Pinpoint the cell where the given text exists, returning its [X, Y] midpoint coordinate. 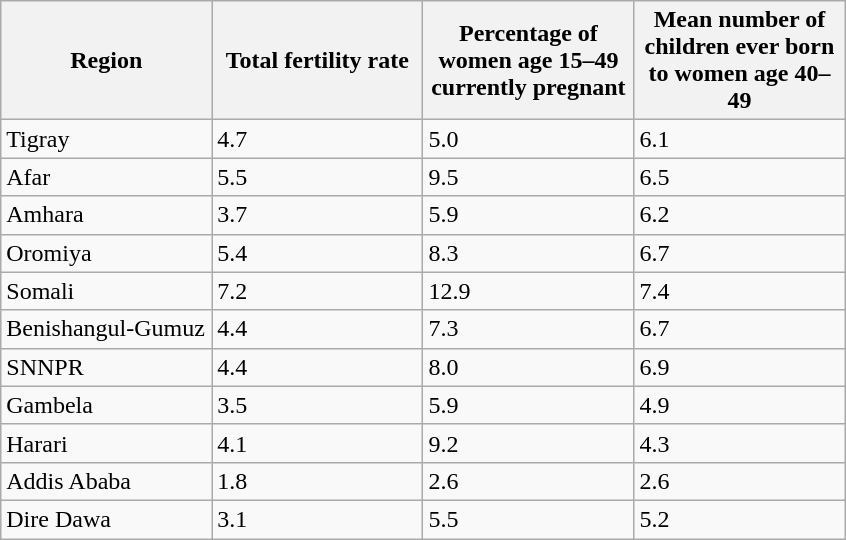
4.3 [740, 443]
Amhara [106, 215]
Afar [106, 177]
3.7 [318, 215]
6.5 [740, 177]
Addis Ababa [106, 481]
Mean number of children ever born to women age 40–49 [740, 60]
Benishangul-Gumuz [106, 329]
7.3 [528, 329]
Percentage of women age 15–49 currently pregnant [528, 60]
Tigray [106, 139]
Somali [106, 291]
6.9 [740, 367]
4.7 [318, 139]
5.2 [740, 519]
9.2 [528, 443]
7.2 [318, 291]
6.1 [740, 139]
Total fertility rate [318, 60]
3.1 [318, 519]
Oromiya [106, 253]
Gambela [106, 405]
4.1 [318, 443]
6.2 [740, 215]
12.9 [528, 291]
4.9 [740, 405]
SNNPR [106, 367]
5.4 [318, 253]
5.0 [528, 139]
Dire Dawa [106, 519]
Harari [106, 443]
Region [106, 60]
7.4 [740, 291]
3.5 [318, 405]
8.0 [528, 367]
8.3 [528, 253]
1.8 [318, 481]
9.5 [528, 177]
